Output the [x, y] coordinate of the center of the cell containing the given text.  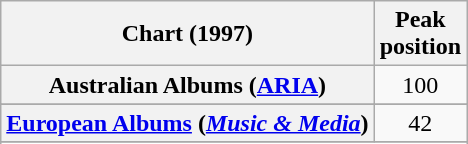
100 [420, 85]
42 [420, 123]
Australian Albums (ARIA) [188, 85]
Chart (1997) [188, 34]
European Albums (Music & Media) [188, 123]
Peakposition [420, 34]
